Search for the cell housing the specified text and yield its [x, y] center coordinate. 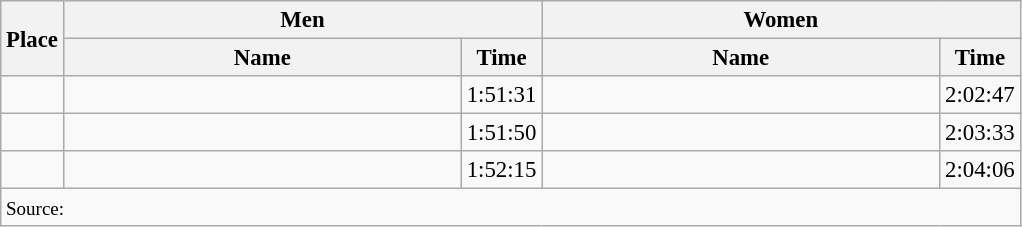
1:51:31 [501, 95]
2:03:33 [980, 133]
2:02:47 [980, 95]
Source: [510, 208]
Women [781, 20]
Men [302, 20]
Place [32, 38]
1:52:15 [501, 170]
1:51:50 [501, 133]
2:04:06 [980, 170]
